For the text-containing cell, return its midpoint in (x, y) coordinate format. 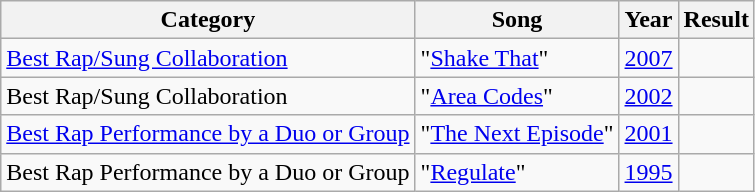
1995 (648, 172)
Result (716, 20)
"Shake That" (517, 58)
2001 (648, 134)
"Regulate" (517, 172)
"The Next Episode" (517, 134)
Year (648, 20)
"Area Codes" (517, 96)
2007 (648, 58)
2002 (648, 96)
Category (208, 20)
Song (517, 20)
